Scan for the cell matching the given text and deliver its [X, Y] coordinate at center. 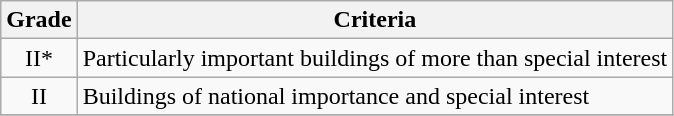
Buildings of national importance and special interest [375, 96]
II* [39, 58]
Particularly important buildings of more than special interest [375, 58]
Criteria [375, 20]
Grade [39, 20]
II [39, 96]
